Pinpoint the cell where the given text exists, returning its [x, y] midpoint coordinate. 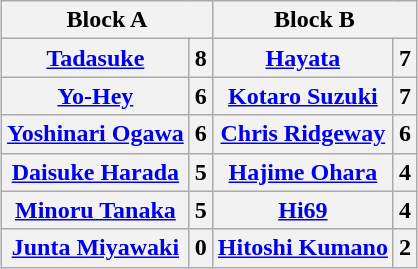
Block A [108, 20]
Kotaro Suzuki [302, 96]
Hayata [302, 58]
Hitoshi Kumano [302, 248]
Tadasuke [96, 58]
Daisuke Harada [96, 172]
Yo-Hey [96, 96]
Junta Miyawaki [96, 248]
Hi69 [302, 210]
8 [200, 58]
0 [200, 248]
Chris Ridgeway [302, 134]
Hajime Ohara [302, 172]
Minoru Tanaka [96, 210]
2 [404, 248]
Block B [314, 20]
Yoshinari Ogawa [96, 134]
